Determine the [X, Y] coordinate at the center of the cell enclosing the given text.  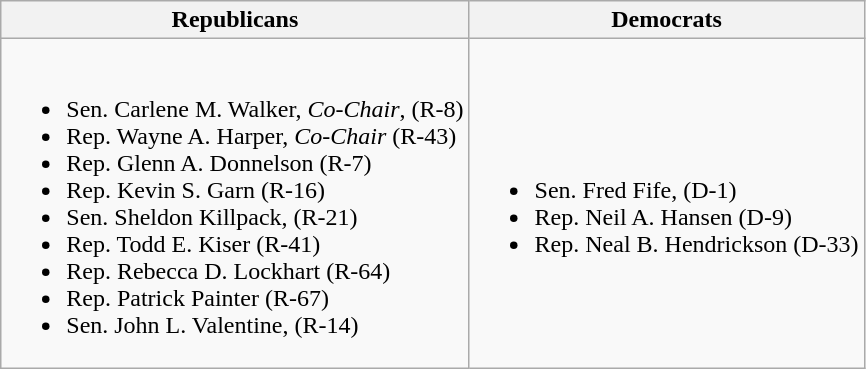
Republicans [235, 20]
Sen. Fred Fife, (D-1)Rep. Neil A. Hansen (D-9)Rep. Neal B. Hendrickson (D-33) [666, 204]
Democrats [666, 20]
